Determine the [x, y] coordinate at the center of the cell enclosing the given text.  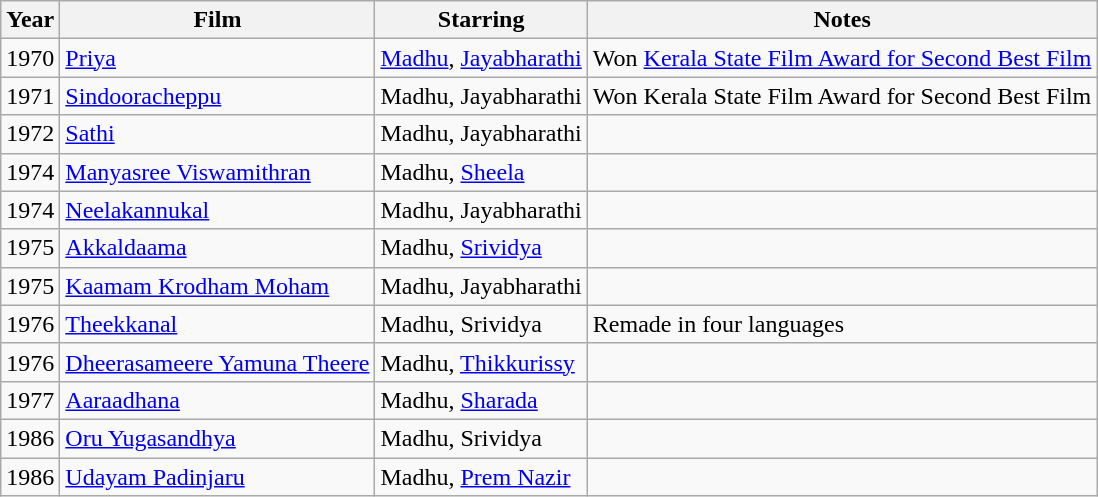
Manyasree Viswamithran [218, 172]
Kaamam Krodham Moham [218, 286]
Film [218, 20]
1971 [30, 96]
Dheerasameere Yamuna Theere [218, 362]
1970 [30, 58]
Madhu, Sharada [481, 400]
Notes [842, 20]
Oru Yugasandhya [218, 438]
Sathi [218, 134]
Madhu, Thikkurissy [481, 362]
Year [30, 20]
Theekkanal [218, 324]
Priya [218, 58]
Starring [481, 20]
Aaraadhana [218, 400]
Remade in four languages [842, 324]
Udayam Padinjaru [218, 477]
Madhu, Prem Nazir [481, 477]
Akkaldaama [218, 248]
1977 [30, 400]
Madhu, Sheela [481, 172]
1972 [30, 134]
Sindooracheppu [218, 96]
Neelakannukal [218, 210]
